Find where the given text appears and provide that cell's center as [X, Y] coordinate. 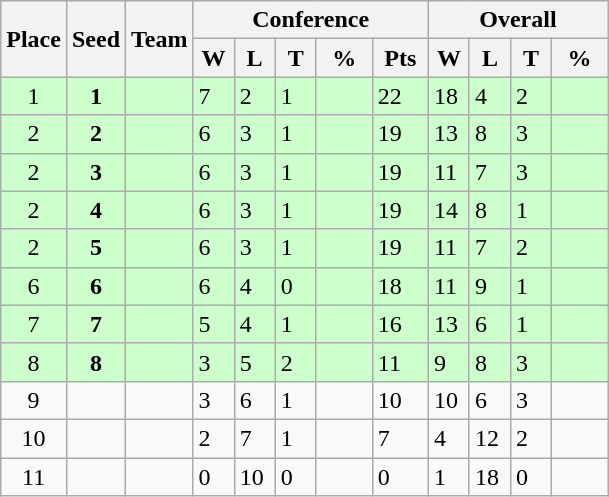
Place [34, 39]
Team [160, 39]
22 [400, 96]
16 [400, 324]
Pts [400, 58]
Seed [96, 39]
14 [448, 210]
Overall [518, 20]
12 [490, 438]
Conference [310, 20]
